Output the (x, y) coordinate of the center of the cell containing the given text.  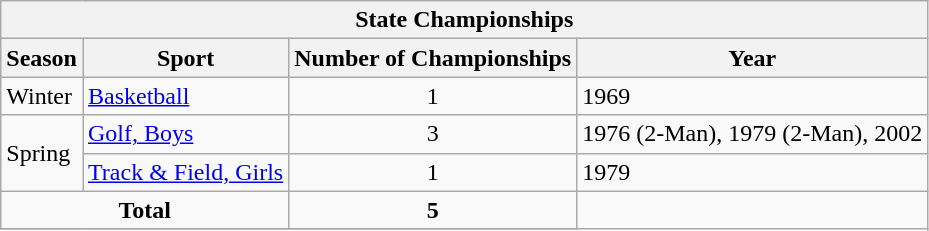
Number of Championships (433, 58)
Season (42, 58)
1969 (752, 96)
3 (433, 134)
Sport (185, 58)
Year (752, 58)
State Championships (464, 20)
Golf, Boys (185, 134)
1976 (2-Man), 1979 (2-Man), 2002 (752, 134)
Spring (42, 153)
Total (145, 210)
Track & Field, Girls (185, 172)
1979 (752, 172)
Basketball (185, 96)
5 (433, 210)
Winter (42, 96)
